Determine the (X, Y) coordinate at the center of the cell enclosing the given text.  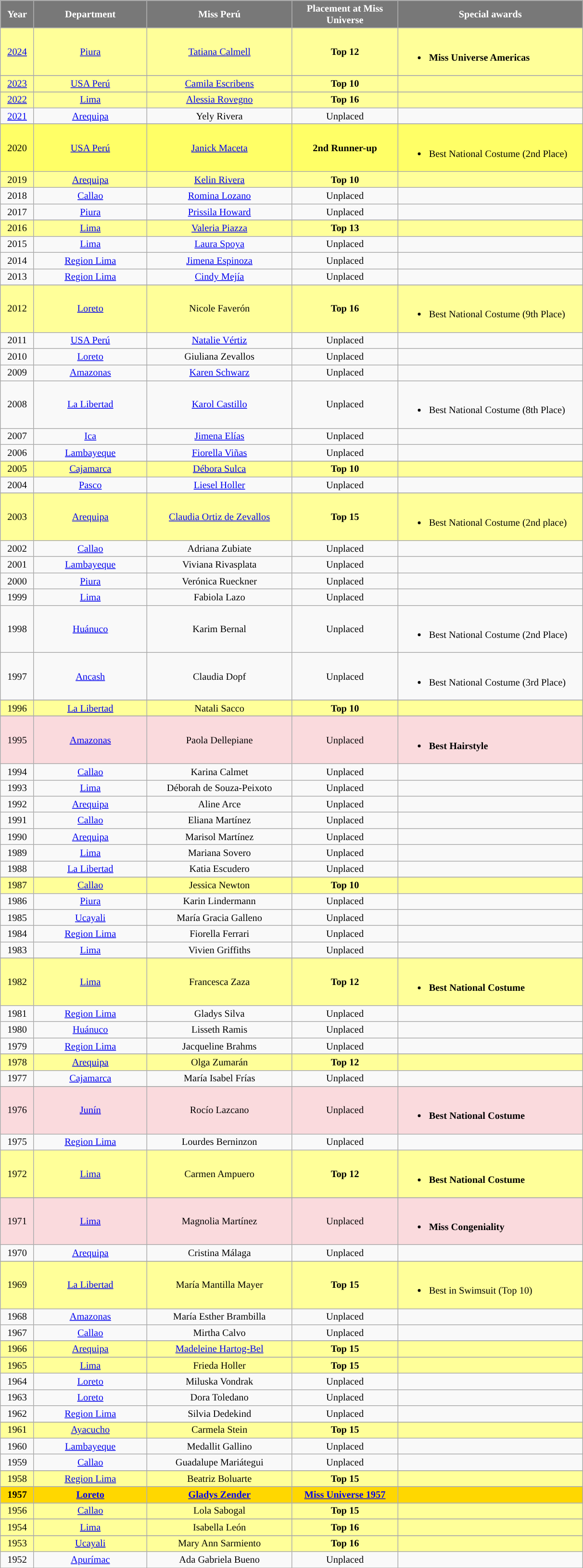
1964 (17, 1381)
Karin Lindermann (219, 901)
1990 (17, 837)
Marisol Martínez (219, 837)
1977 (17, 1078)
1987 (17, 885)
Jacqueline Brahms (219, 1046)
2006 (17, 453)
Pasco (90, 485)
Lourdes Berninzon (219, 1142)
Claudia Dopf (219, 676)
Janick Maceta (219, 147)
1954 (17, 1527)
Best in Swimsuit (Top 10) (491, 1284)
1956 (17, 1511)
2009 (17, 373)
1988 (17, 869)
Placement at Miss Universe (345, 14)
Claudia Ortiz de Zevallos (219, 517)
Ica (90, 436)
Francesca Zaza (219, 982)
María Gracia Galleno (219, 918)
1959 (17, 1462)
1970 (17, 1253)
1960 (17, 1446)
2007 (17, 436)
Miluska Vondrak (219, 1381)
Miss Universe Americas (491, 52)
Alessia Rovegno (219, 100)
Rocío Lazcano (219, 1110)
1953 (17, 1543)
1978 (17, 1062)
Best National Costume (8th Place) (491, 404)
Ancash (90, 676)
2015 (17, 244)
1972 (17, 1174)
Laura Spoya (219, 244)
Apurímac (90, 1559)
Ada Gabriela Bueno (219, 1559)
2005 (17, 469)
2014 (17, 260)
1989 (17, 853)
Fiorella Ferrari (219, 933)
Medallit Gallino (219, 1446)
1975 (17, 1142)
Gladys Silva (219, 1013)
Special awards (491, 14)
2023 (17, 83)
Lisseth Ramis (219, 1030)
1982 (17, 982)
Fabiola Lazo (219, 597)
Jessica Newton (219, 885)
Dora Toledano (219, 1398)
Valeria Piazza (219, 228)
Lola Sabogal (219, 1511)
Aline Arce (219, 804)
Frieda Holler (219, 1365)
Jimena Elías (219, 436)
Karol Castillo (219, 404)
1992 (17, 804)
2020 (17, 147)
1997 (17, 676)
Silvia Dedekind (219, 1414)
1993 (17, 788)
Karina Calmet (219, 772)
2019 (17, 180)
1965 (17, 1365)
Eliana Martínez (219, 820)
Carmela Stein (219, 1430)
Kelin Rivera (219, 180)
Top 13 (345, 228)
Viviana Rivasplata (219, 565)
Ayacucho (90, 1430)
Liesel Holler (219, 485)
2021 (17, 116)
1966 (17, 1349)
2003 (17, 517)
Romina Lozano (219, 196)
Karim Bernal (219, 629)
1952 (17, 1559)
1986 (17, 901)
Carmen Ampuero (219, 1174)
Karen Schwarz (219, 373)
Miss Congeniality (491, 1221)
María Esther Brambilla (219, 1317)
Cristina Málaga (219, 1253)
2001 (17, 565)
Best National Costume (3rd Place) (491, 676)
2002 (17, 548)
Vivien Griffiths (219, 950)
Déborah de Souza-Peixoto (219, 788)
Giuliana Zevallos (219, 357)
Beatriz Boluarte (219, 1478)
2013 (17, 277)
Tatiana Calmell (219, 52)
Mirtha Calvo (219, 1333)
Gladys Zender (219, 1495)
Yely Rivera (219, 116)
2024 (17, 52)
1958 (17, 1478)
María Mantilla Mayer (219, 1284)
1969 (17, 1284)
Madeleine Hartog-Bel (219, 1349)
Cindy Mejía (219, 277)
2022 (17, 100)
2nd Runner-up (345, 147)
1996 (17, 708)
2008 (17, 404)
Fiorella Viñas (219, 453)
1957 (17, 1495)
2000 (17, 581)
2011 (17, 340)
2018 (17, 196)
Miss Universe 1957 (345, 1495)
1967 (17, 1333)
1983 (17, 950)
1961 (17, 1430)
Guadalupe Mariátegui (219, 1462)
Miss Perú (219, 14)
Magnolia Martínez (219, 1221)
Junín (90, 1110)
1962 (17, 1414)
Olga Zumarán (219, 1062)
Department (90, 14)
1994 (17, 772)
Jimena Espinoza (219, 260)
1984 (17, 933)
Natali Sacco (219, 708)
1976 (17, 1110)
Verónica Rueckner (219, 581)
Isabella León (219, 1527)
Year (17, 14)
2004 (17, 485)
1995 (17, 740)
Mary Ann Sarmiento (219, 1543)
1979 (17, 1046)
Best Hairstyle (491, 740)
Camila Escribens (219, 83)
1980 (17, 1030)
2010 (17, 357)
1991 (17, 820)
Katia Escudero (219, 869)
1963 (17, 1398)
Best National Costume (2nd place) (491, 517)
Nicole Faverón (219, 308)
1985 (17, 918)
1998 (17, 629)
Natalie Vértiz (219, 340)
Best National Costume (9th Place) (491, 308)
Paola Dellepiane (219, 740)
Mariana Sovero (219, 853)
2012 (17, 308)
Prissila Howard (219, 212)
1981 (17, 1013)
Adriana Zubiate (219, 548)
2016 (17, 228)
Débora Sulca (219, 469)
1999 (17, 597)
María Isabel Frías (219, 1078)
1968 (17, 1317)
2017 (17, 212)
1971 (17, 1221)
